Locate the cell with the specified text and output its (x, y) center coordinate. 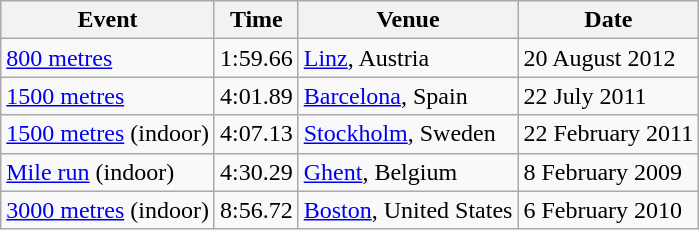
6 February 2010 (608, 210)
Stockholm, Sweden (408, 134)
1500 metres (indoor) (108, 134)
Barcelona, Spain (408, 96)
20 August 2012 (608, 58)
Mile run (indoor) (108, 172)
8:56.72 (256, 210)
1500 metres (108, 96)
4:07.13 (256, 134)
800 metres (108, 58)
Event (108, 20)
22 February 2011 (608, 134)
Linz, Austria (408, 58)
Time (256, 20)
8 February 2009 (608, 172)
Venue (408, 20)
4:01.89 (256, 96)
4:30.29 (256, 172)
3000 metres (indoor) (108, 210)
Date (608, 20)
Boston, United States (408, 210)
Ghent, Belgium (408, 172)
22 July 2011 (608, 96)
1:59.66 (256, 58)
